Search for the cell housing the specified text and yield its [x, y] center coordinate. 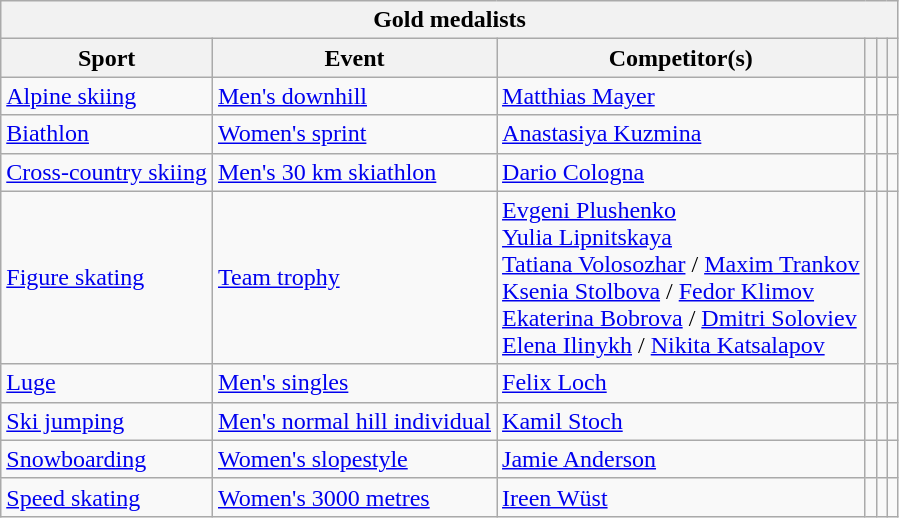
Felix Loch [682, 383]
Snowboarding [107, 459]
Biathlon [107, 134]
Men's downhill [354, 96]
Ski jumping [107, 421]
Men's 30 km skiathlon [354, 172]
Men's singles [354, 383]
Alpine skiing [107, 96]
Women's slopestyle [354, 459]
Men's normal hill individual [354, 421]
Speed skating [107, 497]
Gold medalists [450, 20]
Luge [107, 383]
Figure skating [107, 278]
Anastasiya Kuzmina [682, 134]
Event [354, 58]
Cross-country skiing [107, 172]
Team trophy [354, 278]
Jamie Anderson [682, 459]
Dario Cologna [682, 172]
Kamil Stoch [682, 421]
Ireen Wüst [682, 497]
Sport [107, 58]
Matthias Mayer [682, 96]
Women's 3000 metres [354, 497]
Women's sprint [354, 134]
Competitor(s) [682, 58]
